Return (x, y) of the center of cell containing provided text 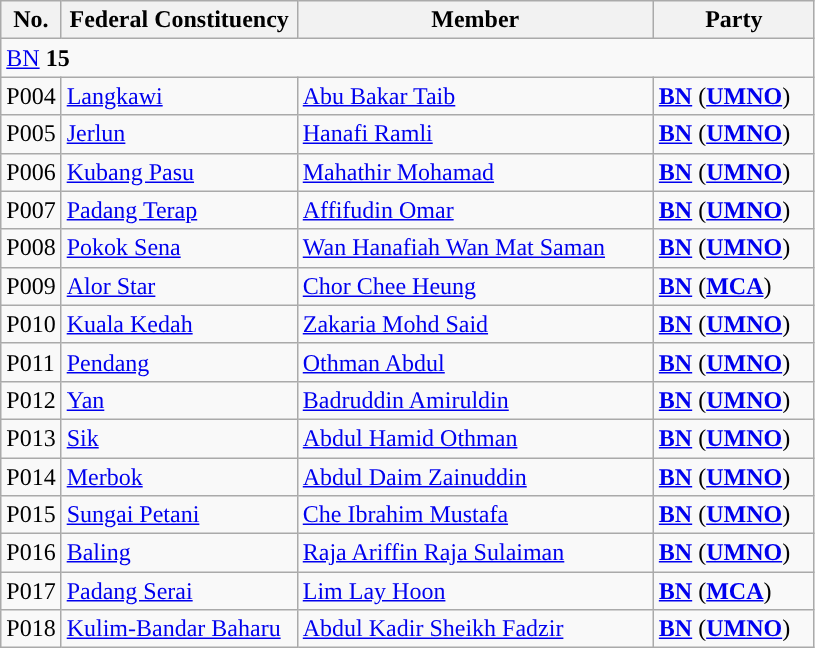
Badruddin Amiruldin (475, 400)
P014 (31, 477)
Chor Chee Heung (475, 286)
Member (475, 20)
Zakaria Mohd Said (475, 324)
Mahathir Mohamad (475, 172)
Affifudin Omar (475, 210)
P012 (31, 400)
Kulim-Bandar Baharu (179, 629)
P007 (31, 210)
P006 (31, 172)
Merbok (179, 477)
Raja Ariffin Raja Sulaiman (475, 553)
Langkawi (179, 96)
Pendang (179, 362)
Padang Serai (179, 591)
Wan Hanafiah Wan Mat Saman (475, 248)
P009 (31, 286)
Pokok Sena (179, 248)
P018 (31, 629)
Abdul Daim Zainuddin (475, 477)
Abdul Kadir Sheikh Fadzir (475, 629)
P008 (31, 248)
Alor Star (179, 286)
P015 (31, 515)
No. (31, 20)
Abu Bakar Taib (475, 96)
P005 (31, 134)
Baling (179, 553)
Federal Constituency (179, 20)
Che Ibrahim Mustafa (475, 515)
Kuala Kedah (179, 324)
BN 15 (408, 58)
P016 (31, 553)
Sungai Petani (179, 515)
Kubang Pasu (179, 172)
Jerlun (179, 134)
Yan (179, 400)
P004 (31, 96)
P010 (31, 324)
P011 (31, 362)
Hanafi Ramli (475, 134)
Padang Terap (179, 210)
P017 (31, 591)
Lim Lay Hoon (475, 591)
Party (734, 20)
Sik (179, 438)
P013 (31, 438)
Abdul Hamid Othman (475, 438)
Othman Abdul (475, 362)
